Detect which cell encompasses the target text, then output its [x, y] center coordinate. 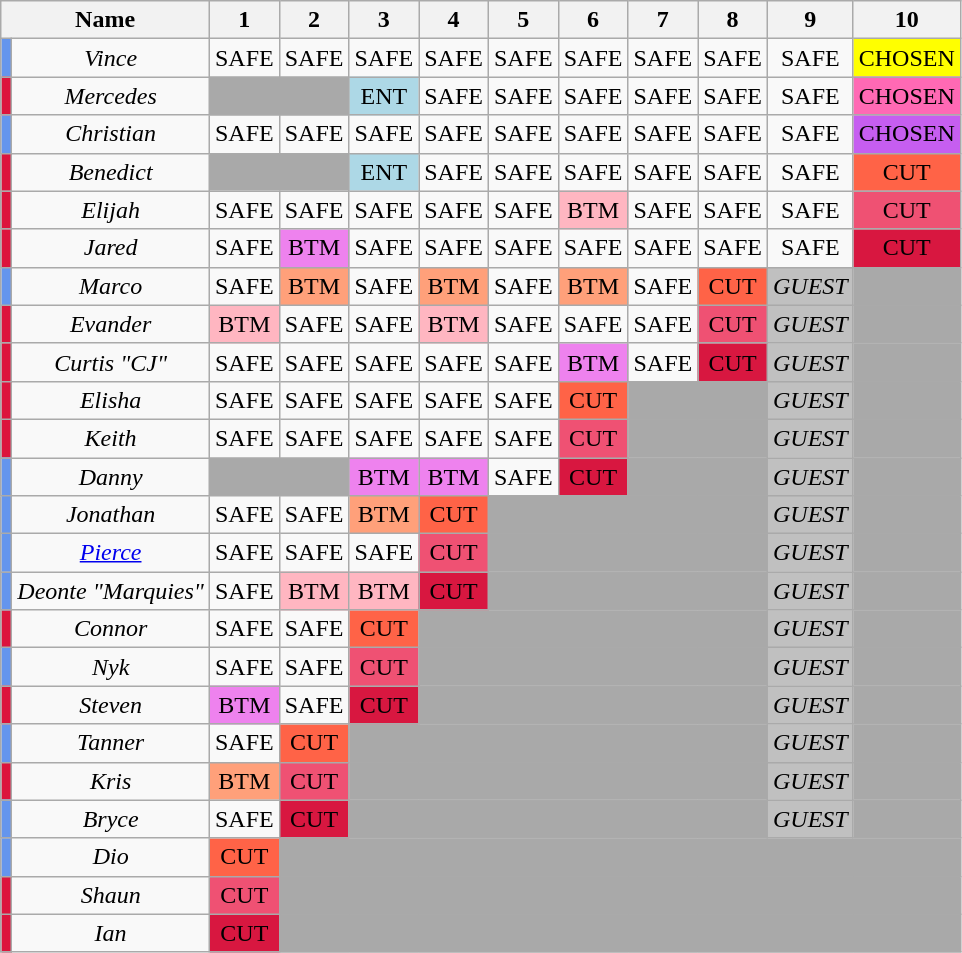
Christian [111, 134]
Dio [111, 857]
1 [244, 20]
Jonathan [111, 515]
6 [593, 20]
Benedict [111, 172]
Mercedes [111, 96]
Bryce [111, 819]
Ian [111, 933]
Name [106, 20]
Nyk [111, 667]
8 [733, 20]
Kris [111, 781]
9 [810, 20]
Tanner [111, 743]
Vince [111, 58]
Deonte "Marquies" [111, 591]
Connor [111, 629]
5 [523, 20]
2 [314, 20]
Pierce [111, 553]
Jared [111, 248]
Keith [111, 438]
10 [906, 20]
Curtis "CJ" [111, 362]
Steven [111, 705]
3 [384, 20]
Evander [111, 324]
Elisha [111, 400]
Danny [111, 477]
Elijah [111, 210]
7 [663, 20]
4 [454, 20]
Shaun [111, 895]
Marco [111, 286]
